Capture the cell that displays the provided text and extract its [X, Y] central coordinate. 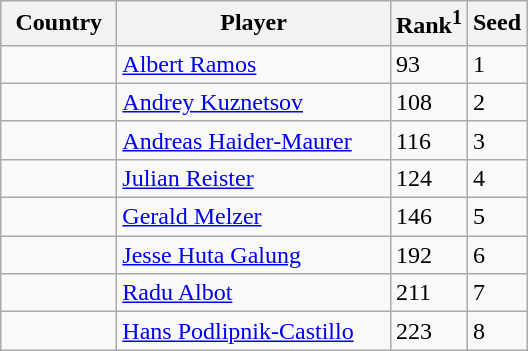
2 [496, 102]
7 [496, 293]
8 [496, 331]
146 [428, 217]
Hans Podlipnik-Castillo [254, 331]
Radu Albot [254, 293]
Gerald Melzer [254, 217]
223 [428, 331]
3 [496, 140]
211 [428, 293]
5 [496, 217]
Country [59, 24]
1 [496, 64]
Julian Reister [254, 178]
Andreas Haider-Maurer [254, 140]
93 [428, 64]
Andrey Kuznetsov [254, 102]
Jesse Huta Galung [254, 255]
124 [428, 178]
6 [496, 255]
Rank1 [428, 24]
Seed [496, 24]
Player [254, 24]
4 [496, 178]
116 [428, 140]
192 [428, 255]
108 [428, 102]
Albert Ramos [254, 64]
